Locate the cell with the specified text and output its (x, y) center coordinate. 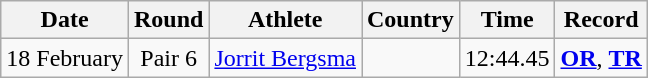
Athlete (286, 20)
12:44.45 (507, 58)
Date (65, 20)
Time (507, 20)
Round (168, 20)
OR, TR (601, 58)
Record (601, 20)
Country (411, 20)
18 February (65, 58)
Jorrit Bergsma (286, 58)
Pair 6 (168, 58)
